Output the [x, y] coordinate of the center of the cell containing the given text.  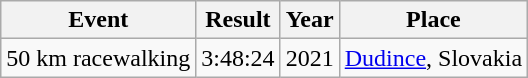
2021 [310, 58]
Result [238, 20]
Dudince, Slovakia [433, 58]
Place [433, 20]
Event [98, 20]
Year [310, 20]
50 km racewalking [98, 58]
3:48:24 [238, 58]
